Extract the [x, y] coordinate from the center of the cell holding the provided text.  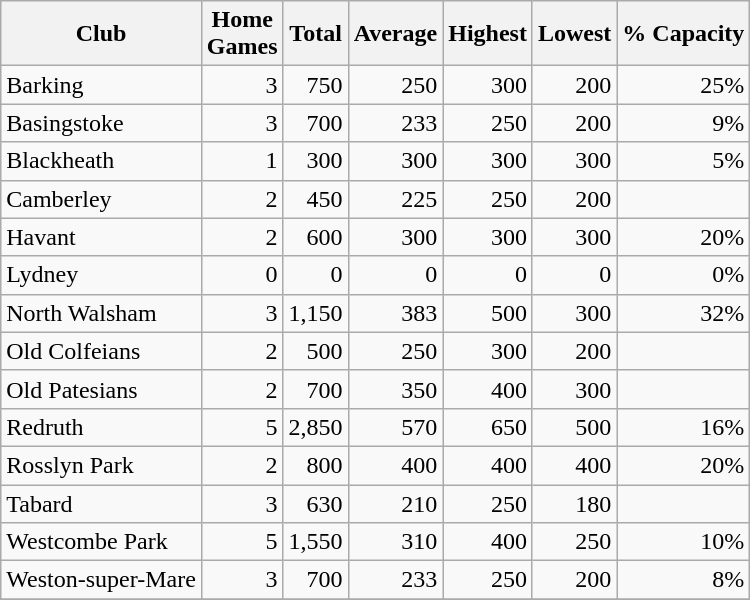
25% [684, 85]
Old Colfeians [102, 351]
North Walsham [102, 313]
1,550 [316, 542]
Total [316, 34]
Blackheath [102, 161]
Highest [488, 34]
Rosslyn Park [102, 465]
570 [396, 427]
450 [316, 199]
1,150 [316, 313]
750 [316, 85]
Weston-super-Mare [102, 580]
Redruth [102, 427]
2,850 [316, 427]
Tabard [102, 503]
HomeGames [242, 34]
Camberley [102, 199]
180 [574, 503]
350 [396, 389]
10% [684, 542]
32% [684, 313]
Lydney [102, 275]
650 [488, 427]
5% [684, 161]
1 [242, 161]
8% [684, 580]
Havant [102, 237]
16% [684, 427]
Lowest [574, 34]
Old Patesians [102, 389]
Club [102, 34]
Basingstoke [102, 123]
9% [684, 123]
Westcombe Park [102, 542]
Barking [102, 85]
600 [316, 237]
310 [396, 542]
800 [316, 465]
0% [684, 275]
630 [316, 503]
210 [396, 503]
225 [396, 199]
Average [396, 34]
383 [396, 313]
% Capacity [684, 34]
